Scan for the cell matching the given text and deliver its (x, y) coordinate at center. 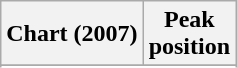
Chart (2007) (72, 34)
Peakposition (189, 34)
